Extract the [x, y] coordinate from the center of the cell holding the provided text.  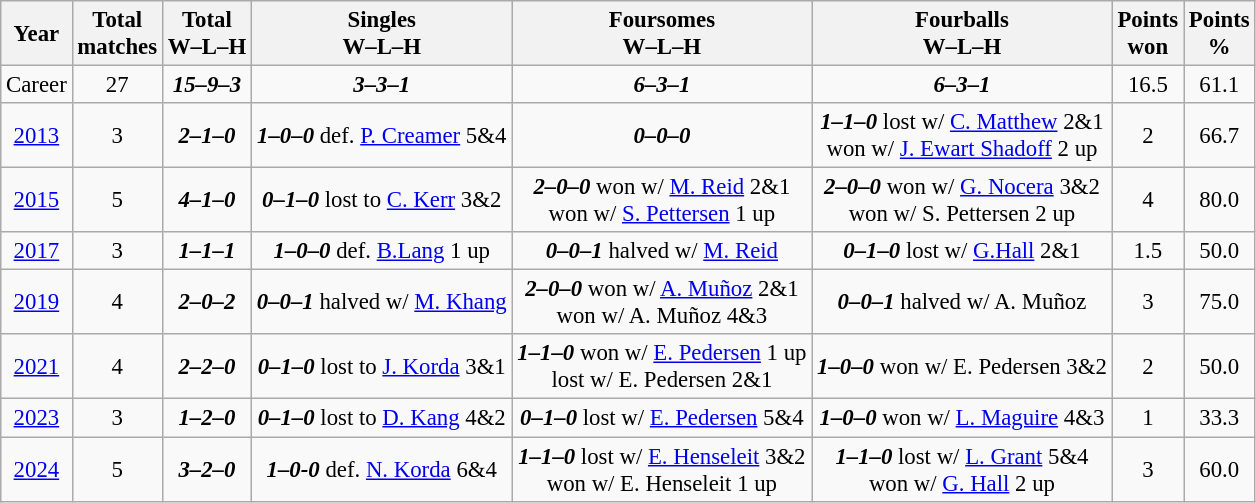
FoursomesW–L–H [662, 34]
FourballsW–L–H [962, 34]
2–1–0 [206, 136]
1–2–0 [206, 418]
Points% [1220, 34]
80.0 [1220, 200]
2021 [36, 366]
0–0–1 halved w/ M. Khang [382, 302]
15–9–3 [206, 85]
2–0–0 won w/ G. Nocera 3&2won w/ S. Pettersen 2 up [962, 200]
1–0–0 won w/ E. Pedersen 3&2 [962, 366]
27 [117, 85]
1–1–1 [206, 251]
2013 [36, 136]
0–0–1 halved w/ A. Muñoz [962, 302]
2023 [36, 418]
0–1–0 lost w/ G.Hall 2&1 [962, 251]
0–1–0 lost to J. Korda 3&1 [382, 366]
TotalW–L–H [206, 34]
2017 [36, 251]
66.7 [1220, 136]
Pointswon [1148, 34]
0–1–0 lost to D. Kang 4&2 [382, 418]
75.0 [1220, 302]
Year [36, 34]
2–0–2 [206, 302]
0–0–1 halved w/ M. Reid [662, 251]
2015 [36, 200]
SinglesW–L–H [382, 34]
Totalmatches [117, 34]
Career [36, 85]
1–1–0 lost w/ L. Grant 5&4won w/ G. Hall 2 up [962, 470]
2–2–0 [206, 366]
1–0–0 def. P. Creamer 5&4 [382, 136]
3–2–0 [206, 470]
0–1–0 lost to C. Kerr 3&2 [382, 200]
2–0–0 won w/ M. Reid 2&1won w/ S. Pettersen 1 up [662, 200]
1–1–0 lost w/ C. Matthew 2&1won w/ J. Ewart Shadoff 2 up [962, 136]
3–3–1 [382, 85]
61.1 [1220, 85]
1 [1148, 418]
60.0 [1220, 470]
1–1–0 won w/ E. Pedersen 1 uplost w/ E. Pedersen 2&1 [662, 366]
0–0–0 [662, 136]
1–0-0 def. N. Korda 6&4 [382, 470]
33.3 [1220, 418]
4–1–0 [206, 200]
1–0–0 won w/ L. Maguire 4&3 [962, 418]
2–0–0 won w/ A. Muñoz 2&1won w/ A. Muñoz 4&3 [662, 302]
2019 [36, 302]
1–0–0 def. B.Lang 1 up [382, 251]
2024 [36, 470]
1–1–0 lost w/ E. Henseleit 3&2won w/ E. Henseleit 1 up [662, 470]
1.5 [1148, 251]
0–1–0 lost w/ E. Pedersen 5&4 [662, 418]
16.5 [1148, 85]
